Output the [x, y] coordinate of the center of the cell containing the given text.  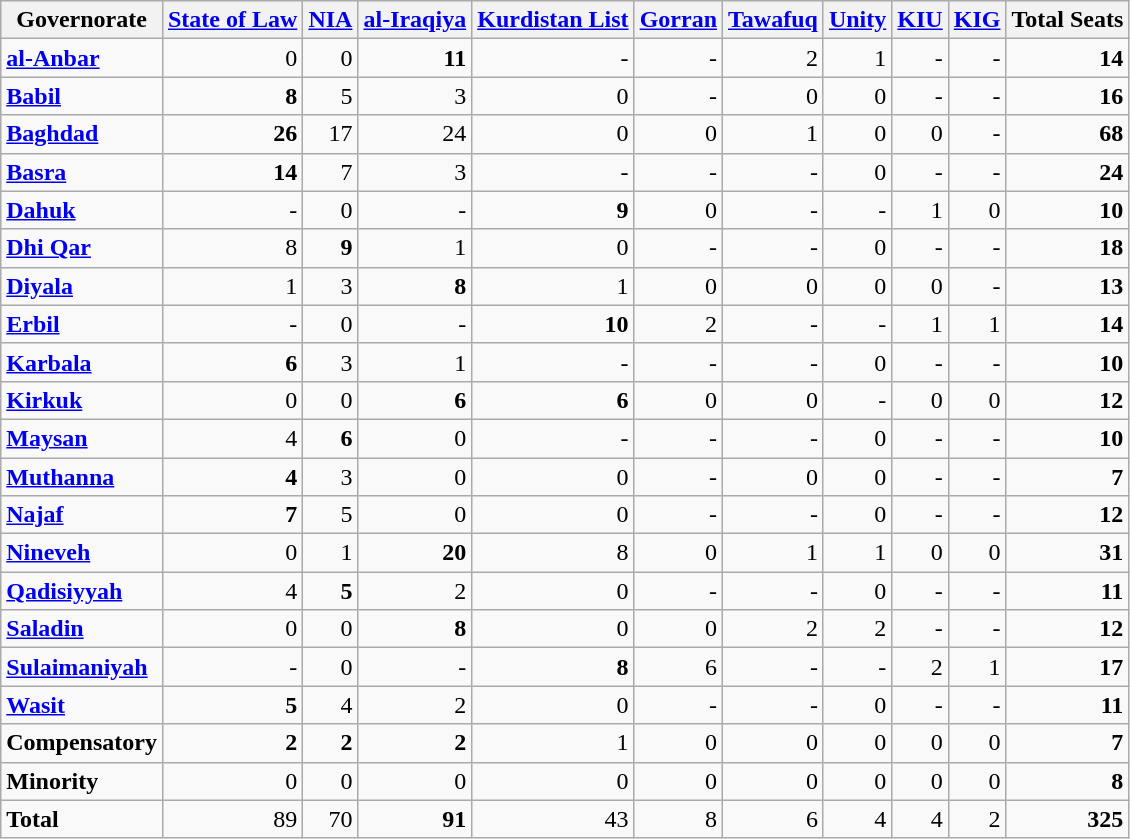
Muthanna [82, 477]
68 [1068, 134]
Governorate [82, 20]
Wasit [82, 705]
Maysan [82, 438]
KIG [977, 20]
Najaf [82, 515]
20 [415, 553]
Babil [82, 96]
13 [1068, 286]
Dahuk [82, 210]
Sulaimaniyah [82, 667]
Unity [857, 20]
al-Anbar [82, 58]
70 [330, 819]
al-Iraqiya [415, 20]
Gorran [678, 20]
Erbil [82, 324]
Diyala [82, 286]
Basra [82, 172]
26 [232, 134]
Minority [82, 781]
Qadisiyyah [82, 591]
Baghdad [82, 134]
Tawafuq [774, 20]
State of Law [232, 20]
16 [1068, 96]
91 [415, 819]
31 [1068, 553]
NIA [330, 20]
Saladin [82, 629]
Total Seats [1068, 20]
Compensatory [82, 743]
43 [553, 819]
KIU [920, 20]
18 [1068, 248]
89 [232, 819]
Karbala [82, 362]
Kurdistan List [553, 20]
Nineveh [82, 553]
Total [82, 819]
Kirkuk [82, 400]
325 [1068, 819]
Dhi Qar [82, 248]
